Return (x, y) of the center of cell containing provided text 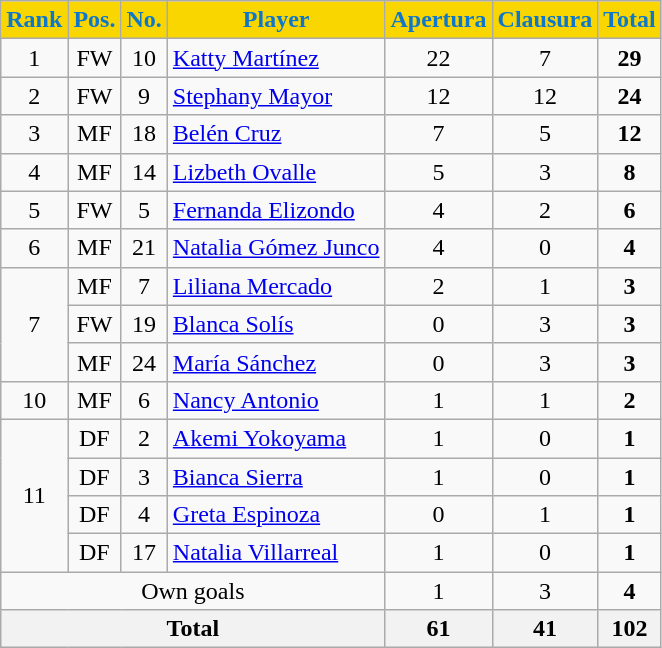
Lizbeth Ovalle (276, 172)
Stephany Mayor (276, 96)
Rank (34, 20)
22 (438, 58)
61 (438, 629)
Belén Cruz (276, 134)
Katty Martínez (276, 58)
Natalia Gómez Junco (276, 248)
Akemi Yokoyama (276, 438)
18 (144, 134)
Bianca Sierra (276, 477)
9 (144, 96)
Nancy Antonio (276, 400)
19 (144, 324)
41 (545, 629)
29 (630, 58)
Fernanda Elizondo (276, 210)
Apertura (438, 20)
No. (144, 20)
Greta Espinoza (276, 515)
María Sánchez (276, 362)
Blanca Solís (276, 324)
Pos. (94, 20)
Liliana Mercado (276, 286)
Natalia Villarreal (276, 553)
8 (630, 172)
17 (144, 553)
11 (34, 495)
21 (144, 248)
Clausura (545, 20)
Own goals (193, 591)
102 (630, 629)
Player (276, 20)
14 (144, 172)
